Pinpoint the cell where the given text exists, returning its (x, y) midpoint coordinate. 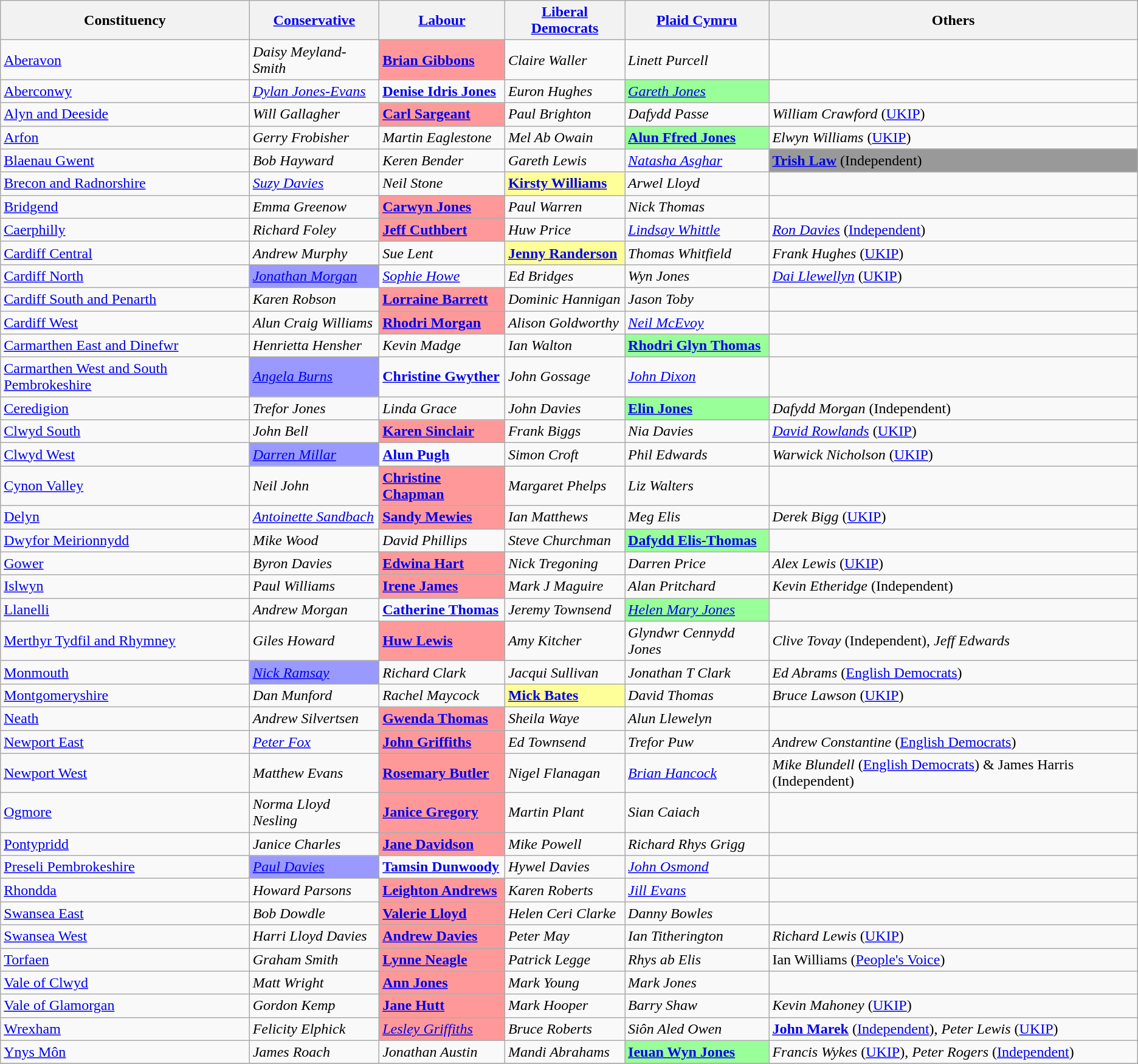
Harri Lloyd Davies (314, 936)
Catherine Thomas (443, 609)
Henrietta Hensher (314, 346)
Darren Price (697, 563)
Brecon and Radnorshire (125, 184)
Arfon (125, 137)
Ed Bridges (564, 276)
Mandi Abrahams (564, 1052)
Alison Goldworthy (564, 323)
Others (953, 21)
Nick Tregoning (564, 563)
Alex Lewis (UKIP) (953, 563)
Bob Dowdle (314, 913)
Peter May (564, 936)
Andrew Murphy (314, 253)
Andrew Morgan (314, 609)
John Osmond (697, 867)
Matt Wright (314, 983)
Warwick Nicholson (UKIP) (953, 455)
John Griffiths (443, 742)
John Dixon (697, 377)
Sian Caiach (697, 813)
John Gossage (564, 377)
Simon Croft (564, 455)
Cardiff Central (125, 253)
Felicity Elphick (314, 1029)
Karen Robson (314, 299)
Nick Thomas (697, 207)
Lindsay Whittle (697, 230)
Bruce Roberts (564, 1029)
Howard Parsons (314, 890)
Liz Walters (697, 486)
Frank Biggs (564, 431)
Ian Matthews (564, 517)
Dafydd Passe (697, 114)
Siôn Aled Owen (697, 1029)
Dafydd Elis-Thomas (697, 540)
Sheila Waye (564, 718)
Helen Ceri Clarke (564, 913)
Rhodri Glyn Thomas (697, 346)
Valerie Lloyd (443, 913)
Frank Hughes (UKIP) (953, 253)
Neil McEvoy (697, 323)
Paul Williams (314, 586)
Pontypridd (125, 844)
Sophie Howe (443, 276)
Jonathan Morgan (314, 276)
Angela Burns (314, 377)
Merthyr Tydfil and Rhymney (125, 640)
Ieuan Wyn Jones (697, 1052)
Kevin Madge (443, 346)
John Marek (Independent), Peter Lewis (UKIP) (953, 1029)
Emma Greenow (314, 207)
Mark Young (564, 983)
Ed Townsend (564, 742)
Gwenda Thomas (443, 718)
Danny Bowles (697, 913)
Claire Waller (564, 60)
Cardiff South and Penarth (125, 299)
Dwyfor Meirionnydd (125, 540)
Llanelli (125, 609)
Janice Charles (314, 844)
John Bell (314, 431)
Mike Wood (314, 540)
John Davies (564, 408)
Jason Toby (697, 299)
Bridgend (125, 207)
Brian Gibbons (443, 60)
Caerphilly (125, 230)
Dominic Hannigan (564, 299)
Francis Wykes (UKIP), Peter Rogers (Independent) (953, 1052)
Suzy Davies (314, 184)
Dylan Jones-Evans (314, 91)
Rhys ab Elis (697, 959)
Lorraine Barrett (443, 299)
Dan Munford (314, 695)
Natasha Asghar (697, 160)
Vale of Clwyd (125, 983)
Alun Craig Williams (314, 323)
Andrew Constantine (English Democrats) (953, 742)
Matthew Evans (314, 773)
Irene James (443, 586)
Leighton Andrews (443, 890)
Janice Gregory (443, 813)
Trish Law (Independent) (953, 160)
Dafydd Morgan (Independent) (953, 408)
Nia Davies (697, 431)
Carl Sargeant (443, 114)
Paul Warren (564, 207)
Bob Hayward (314, 160)
Ian Titherington (697, 936)
Phil Edwards (697, 455)
Steve Churchman (564, 540)
Barry Shaw (697, 1006)
Ian Walton (564, 346)
Norma Lloyd Nesling (314, 813)
Keren Bender (443, 160)
Alun Llewelyn (697, 718)
Vale of Glamorgan (125, 1006)
Islwyn (125, 586)
Rhodri Morgan (443, 323)
Monmouth (125, 672)
Mark Jones (697, 983)
Jonathan T Clark (697, 672)
Bruce Lawson (UKIP) (953, 695)
Mark Hooper (564, 1006)
Trefor Puw (697, 742)
Cynon Valley (125, 486)
Conservative (314, 21)
Lesley Griffiths (443, 1029)
Thomas Whitfield (697, 253)
Ed Abrams (English Democrats) (953, 672)
Lynne Neagle (443, 959)
Kevin Mahoney (UKIP) (953, 1006)
Neil Stone (443, 184)
Carwyn Jones (443, 207)
Clive Tovay (Independent), Jeff Edwards (953, 640)
Alun Ffred Jones (697, 137)
Sue Lent (443, 253)
Liberal Democrats (564, 21)
Gareth Jones (697, 91)
Ceredigion (125, 408)
Mike Powell (564, 844)
Paul Davies (314, 867)
Newport East (125, 742)
Jonathan Austin (443, 1052)
Wyn Jones (697, 276)
Ann Jones (443, 983)
Ogmore (125, 813)
Wrexham (125, 1029)
Derek Bigg (UKIP) (953, 517)
Richard Lewis (UKIP) (953, 936)
Rosemary Butler (443, 773)
Rachel Maycock (443, 695)
Torfaen (125, 959)
Neil John (314, 486)
Linett Purcell (697, 60)
Martin Plant (564, 813)
Clwyd South (125, 431)
Byron Davies (314, 563)
Ynys Môn (125, 1052)
Helen Mary Jones (697, 609)
Richard Rhys Grigg (697, 844)
Gower (125, 563)
Christine Gwyther (443, 377)
Jeff Cuthbert (443, 230)
Cardiff West (125, 323)
Euron Hughes (564, 91)
Giles Howard (314, 640)
Swansea West (125, 936)
Huw Price (564, 230)
Alyn and Deeside (125, 114)
Plaid Cymru (697, 21)
Labour (443, 21)
Martin Eaglestone (443, 137)
Cardiff North (125, 276)
Kevin Etheridge (Independent) (953, 586)
Glyndwr Cennydd Jones (697, 640)
Clwyd West (125, 455)
Jacqui Sullivan (564, 672)
Graham Smith (314, 959)
Elwyn Williams (UKIP) (953, 137)
Peter Fox (314, 742)
Margaret Phelps (564, 486)
Denise Idris Jones (443, 91)
Amy Kitcher (564, 640)
Carmarthen East and Dinefwr (125, 346)
Montgomeryshire (125, 695)
Richard Foley (314, 230)
Nigel Flanagan (564, 773)
Daisy Meyland-Smith (314, 60)
Arwel Lloyd (697, 184)
Kirsty Williams (564, 184)
Carmarthen West and South Pembrokeshire (125, 377)
Blaenau Gwent (125, 160)
Antoinette Sandbach (314, 517)
Richard Clark (443, 672)
Will Gallagher (314, 114)
Meg Elis (697, 517)
Dai Llewellyn (UKIP) (953, 276)
Christine Chapman (443, 486)
Andrew Silvertsen (314, 718)
Aberconwy (125, 91)
Sandy Mewies (443, 517)
David Rowlands (UKIP) (953, 431)
Mick Bates (564, 695)
Mel Ab Owain (564, 137)
Mark J Maguire (564, 586)
Patrick Legge (564, 959)
Hywel Davies (564, 867)
Karen Roberts (564, 890)
Brian Hancock (697, 773)
William Crawford (UKIP) (953, 114)
Jeremy Townsend (564, 609)
Jill Evans (697, 890)
Gerry Frobisher (314, 137)
Trefor Jones (314, 408)
Ian Williams (People's Voice) (953, 959)
Alun Pugh (443, 455)
Ron Davies (Independent) (953, 230)
Karen Sinclair (443, 431)
Preseli Pembrokeshire (125, 867)
Aberavon (125, 60)
Constituency (125, 21)
Jane Davidson (443, 844)
Mike Blundell (English Democrats) & James Harris (Independent) (953, 773)
Elin Jones (697, 408)
Swansea East (125, 913)
Jane Hutt (443, 1006)
David Phillips (443, 540)
Paul Brighton (564, 114)
David Thomas (697, 695)
Darren Millar (314, 455)
Nick Ramsay (314, 672)
James Roach (314, 1052)
Gareth Lewis (564, 160)
Newport West (125, 773)
Edwina Hart (443, 563)
Huw Lewis (443, 640)
Gordon Kemp (314, 1006)
Tamsin Dunwoody (443, 867)
Jenny Randerson (564, 253)
Andrew Davies (443, 936)
Neath (125, 718)
Rhondda (125, 890)
Alan Pritchard (697, 586)
Delyn (125, 517)
Linda Grace (443, 408)
